Provide the [x, y] coordinate of the cell's center where the given text is located.  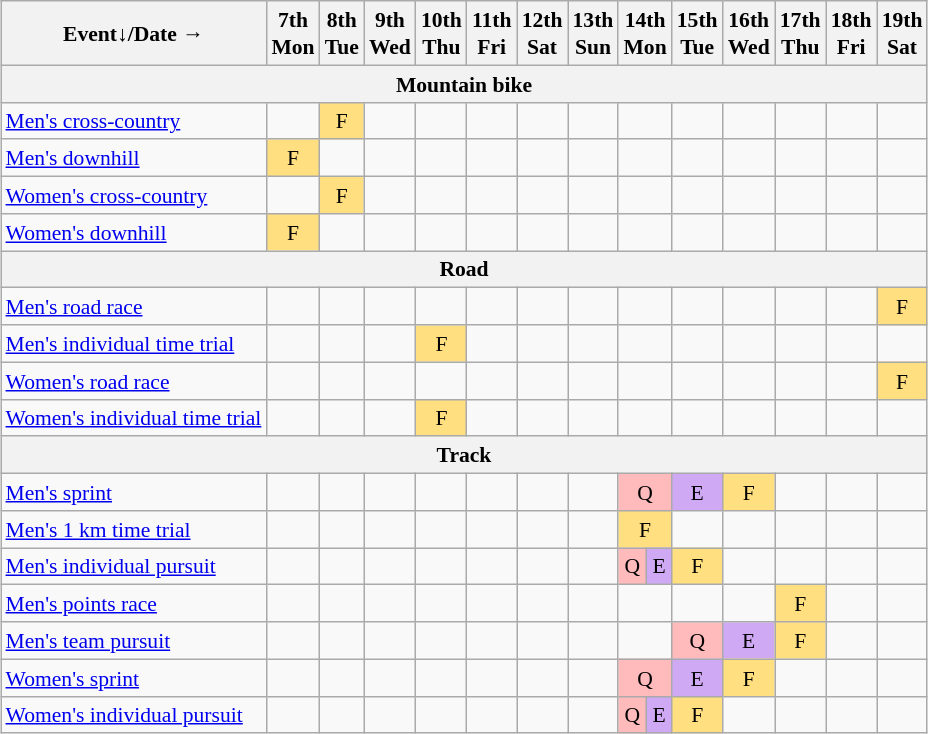
Road [464, 268]
19thSat [902, 33]
Men's road race [133, 306]
Men's points race [133, 604]
Women's road race [133, 380]
Men's 1 km time trial [133, 528]
7thMon [292, 33]
Women's individual time trial [133, 418]
18thFri [852, 33]
Mountain bike [464, 84]
9thWed [390, 33]
Men's cross-country [133, 120]
Event↓/Date → [133, 33]
11thFri [492, 33]
14thMon [644, 33]
15thTue [698, 33]
Women's cross-country [133, 194]
Women's downhill [133, 232]
13thSun [594, 33]
Women's sprint [133, 678]
Track [464, 454]
Men's team pursuit [133, 640]
10thThu [442, 33]
Men's individual time trial [133, 344]
17thThu [800, 33]
Men's sprint [133, 492]
12thSat [542, 33]
Men's individual pursuit [133, 566]
16thWed [749, 33]
Women's individual pursuit [133, 714]
Men's downhill [133, 158]
8thTue [342, 33]
